Identify which cell holds the provided text, then report its [x, y] central coordinate. 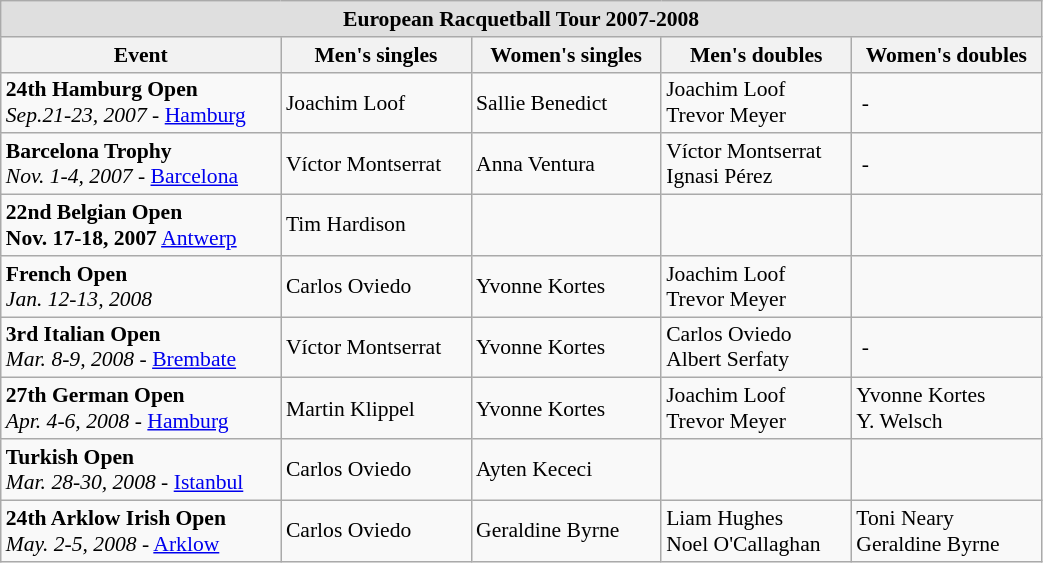
Yvonne Kortes Y. Welsch [946, 408]
Geraldine Byrne [566, 530]
Tim Hardison [376, 226]
24th Arklow Irish Open May. 2-5, 2008 - Arklow [141, 530]
Ayten Kececi [566, 470]
Women's singles [566, 55]
Martin Klippel [376, 408]
22nd Belgian Open Nov. 17-18, 2007 Antwerp [141, 226]
3rd Italian Open Mar. 8-9, 2008 - Brembate [141, 348]
French Open Jan. 12-13, 2008 [141, 286]
Women's doubles [946, 55]
27th German Open Apr. 4-6, 2008 - Hamburg [141, 408]
Carlos Oviedo Albert Serfaty [756, 348]
Anna Ventura [566, 164]
Sallie Benedict [566, 102]
Víctor Montserrat Ignasi Pérez [756, 164]
European Racquetball Tour 2007-2008 [522, 19]
Joachim Loof [376, 102]
Barcelona Trophy Nov. 1-4, 2007 - Barcelona [141, 164]
Event [141, 55]
Toni Neary Geraldine Byrne [946, 530]
Men's singles [376, 55]
Liam Hughes Noel O'Callaghan [756, 530]
Turkish Open Mar. 28-30, 2008 - Istanbul [141, 470]
Men's doubles [756, 55]
24th Hamburg Open Sep.21-23, 2007 - Hamburg [141, 102]
